Extract the (X, Y) coordinate from the center of the cell holding the provided text.  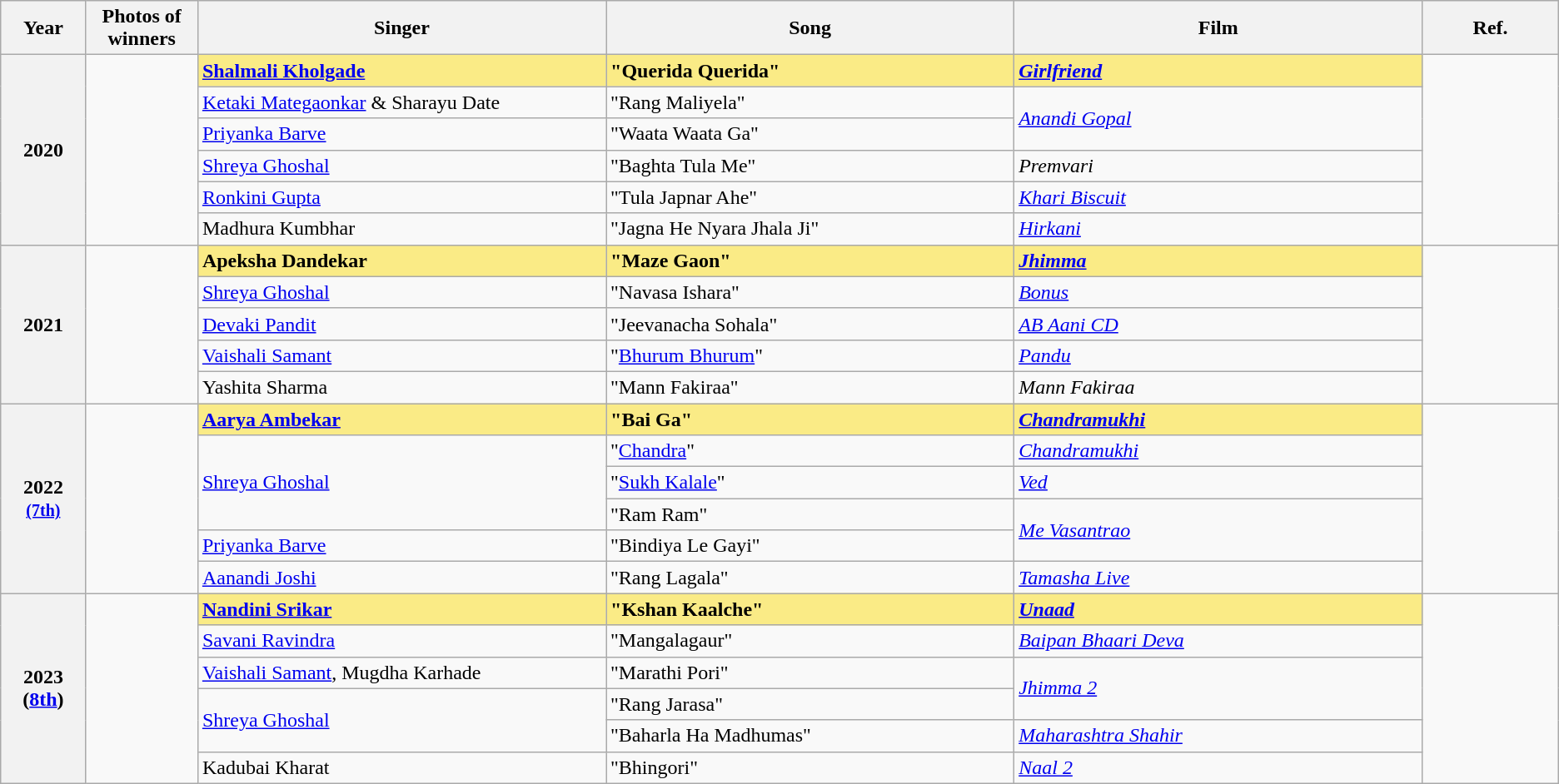
"Chandra" (810, 451)
Ved (1218, 483)
Madhura Kumbhar (401, 229)
Hirkani (1218, 229)
Mann Fakiraa (1218, 387)
Me Vasantrao (1218, 530)
Naal 2 (1218, 767)
"Mangalagaur" (810, 641)
"Rang Maliyela" (810, 102)
"Maze Gaon" (810, 261)
"Kshan Kaalche" (810, 609)
Girlfriend (1218, 71)
"Baharla Ha Madhumas" (810, 736)
Shalmali Kholgade (401, 71)
Pandu (1218, 355)
Baipan Bhaari Deva (1218, 641)
AB Aani CD (1218, 324)
"Tula Japnar Ahe" (810, 197)
Nandini Srikar (401, 609)
2023(8th) (43, 688)
"Sukh Kalale" (810, 483)
Ref. (1491, 28)
"Ram Ram" (810, 514)
"Waata Waata Ga" (810, 134)
Ketaki Mategaonkar & Sharayu Date (401, 102)
Song (810, 28)
Yashita Sharma (401, 387)
2022 (7th) (43, 498)
Year (43, 28)
Aarya Ambekar (401, 419)
Vaishali Samant (401, 355)
"Querida Querida" (810, 71)
Devaki Pandit (401, 324)
Apeksha Dandekar (401, 261)
Jhimma 2 (1218, 688)
"Rang Jarasa" (810, 704)
Unaad (1218, 609)
2021 (43, 324)
Bonus (1218, 292)
Khari Biscuit (1218, 197)
"Bindiya Le Gayi" (810, 546)
Kadubai Kharat (401, 767)
"Mann Fakiraa" (810, 387)
"Marathi Pori" (810, 672)
Film (1218, 28)
Savani Ravindra (401, 641)
Aanandi Joshi (401, 578)
"Rang Lagala" (810, 578)
Anandi Gopal (1218, 118)
Ronkini Gupta (401, 197)
"Jagna He Nyara Jhala Ji" (810, 229)
"Baghta Tula Me" (810, 166)
"Jeevanacha Sohala" (810, 324)
Tamasha Live (1218, 578)
Maharashtra Shahir (1218, 736)
Vaishali Samant, Mugdha Karhade (401, 672)
"Bhurum Bhurum" (810, 355)
"Bai Ga" (810, 419)
Photos of winners (142, 28)
"Navasa Ishara" (810, 292)
Jhimma (1218, 261)
Singer (401, 28)
2020 (43, 150)
"Bhingori" (810, 767)
Premvari (1218, 166)
